Detect which cell encompasses the target text, then output its [X, Y] center coordinate. 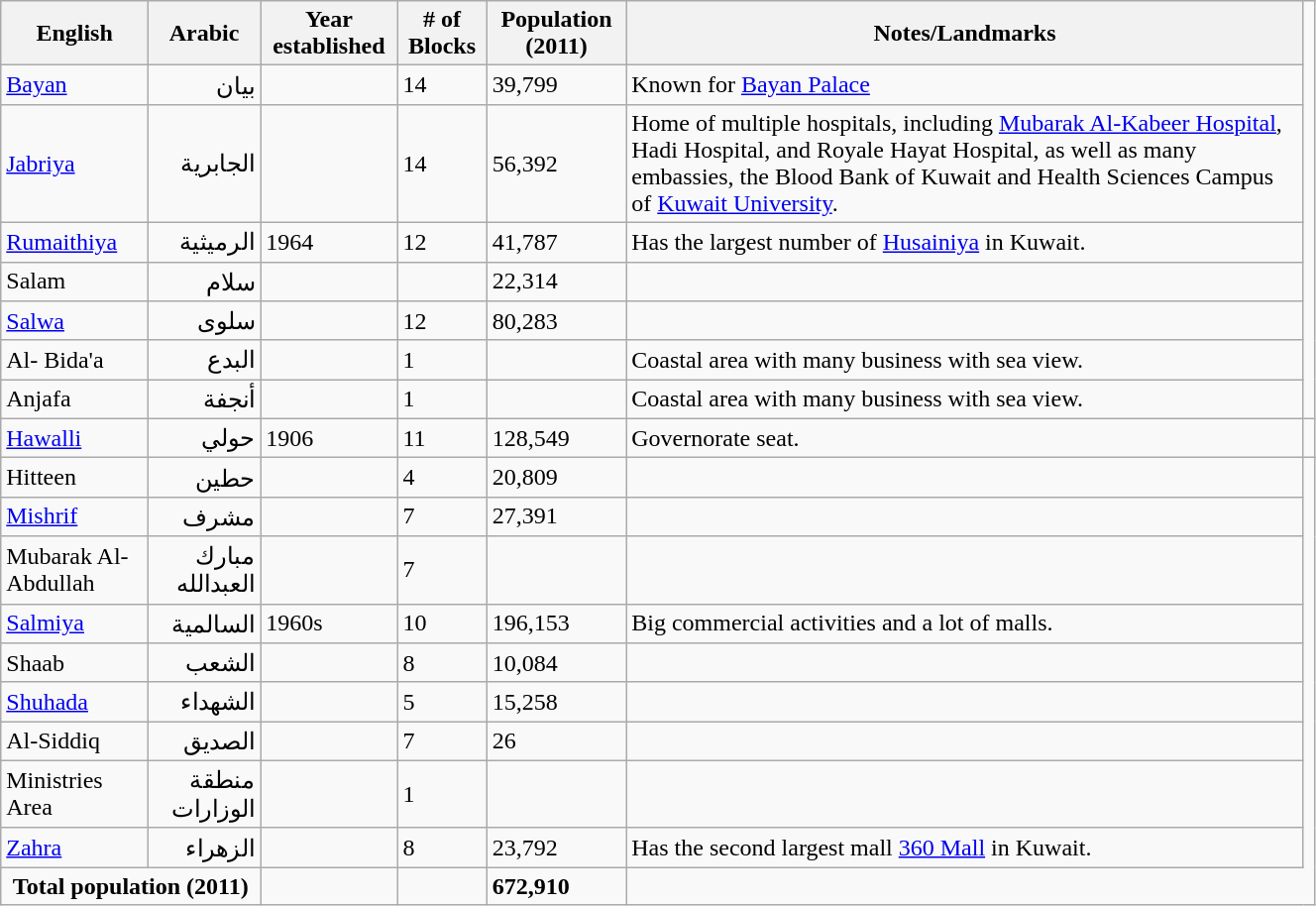
Al- Bida'a [75, 360]
196,153 [557, 623]
Year established [329, 34]
23,792 [557, 848]
Rumaithiya [75, 242]
11 [442, 438]
حطين [204, 478]
56,392 [557, 163]
# of Blocks [442, 34]
Jabriya [75, 163]
Shuhada [75, 702]
80,283 [557, 321]
Salmiya [75, 623]
4 [442, 478]
الشهداء [204, 702]
الشعب [204, 663]
Hitteen [75, 478]
41,787 [557, 242]
Shaab [75, 663]
Arabic [204, 34]
Mishrif [75, 516]
سلام [204, 282]
Salam [75, 282]
20,809 [557, 478]
Ministries Area [75, 794]
سلوى [204, 321]
26 [557, 741]
1964 [329, 242]
Mubarak Al-Abdullah [75, 570]
Total population (2011) [131, 886]
5 [442, 702]
128,549 [557, 438]
10,084 [557, 663]
Al-Siddiq [75, 741]
Governorate seat. [965, 438]
بيان [204, 85]
الزهراء [204, 848]
10 [442, 623]
الرميثية [204, 242]
672,910 [557, 886]
Salwa [75, 321]
39,799 [557, 85]
حولي [204, 438]
البدع [204, 360]
Has the largest number of Husainiya in Kuwait. [965, 242]
15,258 [557, 702]
السالمية [204, 623]
1960s [329, 623]
1906 [329, 438]
Zahra [75, 848]
Big commercial activities and a lot of malls. [965, 623]
منطقة الوزارات [204, 794]
27,391 [557, 516]
Hawalli [75, 438]
الجابرية [204, 163]
الصديق [204, 741]
Bayan [75, 85]
Has the second largest mall 360 Mall in Kuwait. [965, 848]
Notes/Landmarks [965, 34]
English [75, 34]
أنجفة [204, 399]
Known for Bayan Palace [965, 85]
مبارك العبدالله [204, 570]
22,314 [557, 282]
مشرف [204, 516]
Anjafa [75, 399]
Population (2011) [557, 34]
